Output the [x, y] coordinate of the center of the cell containing the given text.  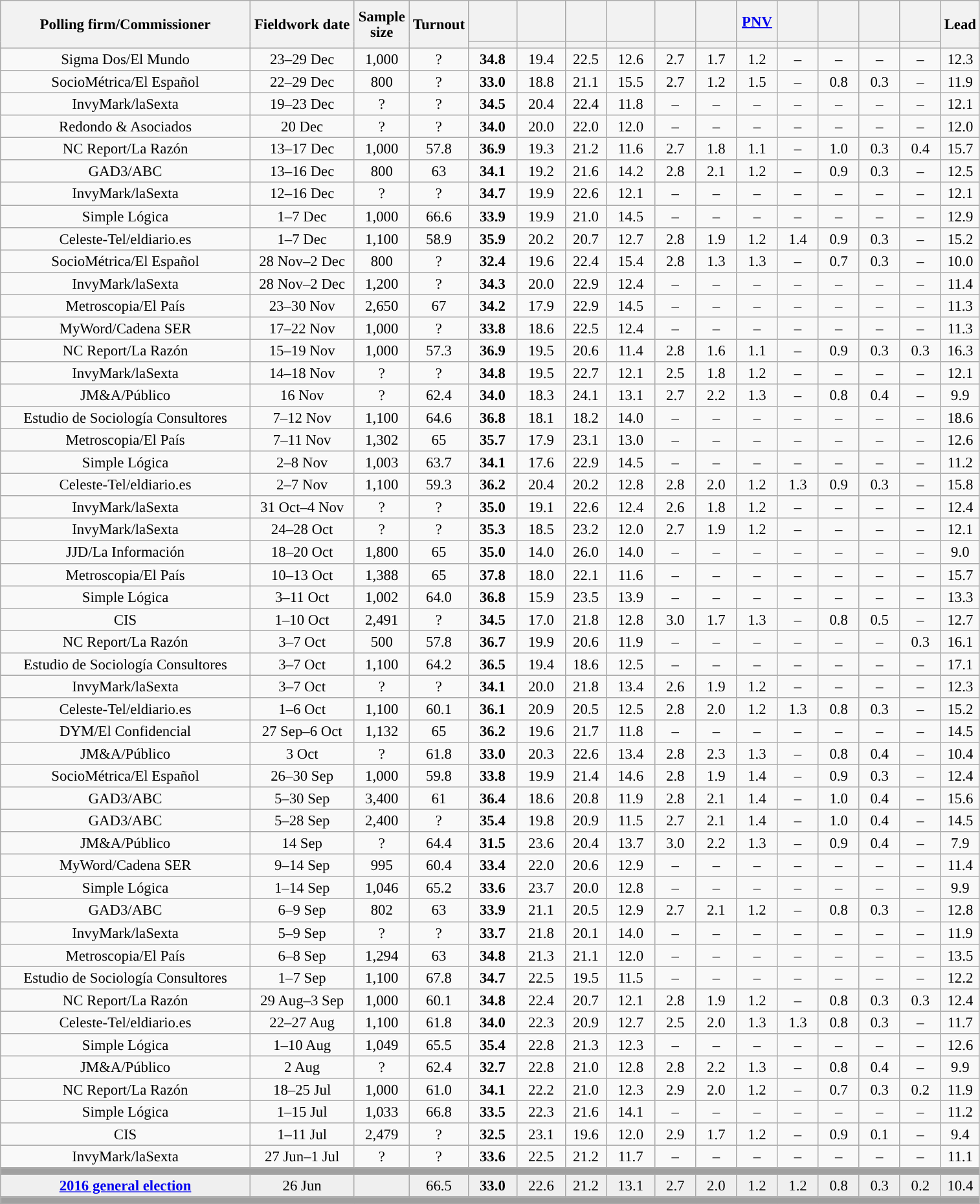
20.3 [541, 753]
59.3 [439, 485]
22–29 Dec [302, 82]
2–7 Nov [302, 485]
995 [382, 866]
1–6 Oct [302, 709]
16 Nov [302, 395]
26–30 Sep [302, 777]
20.8 [586, 799]
9.0 [960, 553]
1,132 [382, 731]
6–8 Sep [302, 955]
9.4 [960, 1134]
DYM/El Confidencial [126, 731]
2,479 [382, 1134]
1–14 Sep [302, 888]
27 Sep–6 Oct [302, 731]
Turnout [439, 25]
1–7 Sep [302, 977]
23.7 [541, 888]
20 Dec [302, 127]
2,400 [382, 821]
15.5 [630, 82]
10–13 Oct [302, 575]
13.9 [630, 597]
18.2 [586, 418]
13.5 [960, 955]
15.9 [541, 597]
15.8 [960, 485]
1,046 [382, 888]
22–27 Aug [302, 1023]
67.8 [439, 977]
64.6 [439, 418]
18.0 [541, 575]
23–29 Dec [302, 60]
7–11 Nov [302, 440]
2016 general election [126, 1186]
1,003 [382, 462]
31 Oct–4 Nov [302, 507]
27 Jun–1 Jul [302, 1157]
58.9 [439, 238]
12–16 Dec [302, 194]
61.0 [439, 1090]
19.8 [541, 821]
7–12 Nov [302, 418]
18.8 [541, 82]
802 [382, 910]
29 Aug–3 Sep [302, 999]
67 [439, 306]
1–11 Jul [302, 1134]
13–17 Dec [302, 149]
59.8 [439, 777]
64.0 [439, 597]
1,049 [382, 1045]
9–14 Sep [302, 866]
15.6 [960, 799]
24–28 Oct [302, 530]
15–19 Nov [302, 351]
13.3 [960, 597]
1,002 [382, 597]
35.3 [492, 530]
24.1 [586, 395]
21.4 [586, 777]
36.4 [492, 799]
Polling firm/Commissioner [126, 25]
23.2 [586, 530]
JJD/La Información [126, 553]
14.1 [630, 1112]
65.5 [439, 1045]
PNV [757, 21]
65.2 [439, 888]
14.2 [630, 172]
64.4 [439, 843]
18.3 [541, 395]
18–20 Oct [302, 553]
22.2 [541, 1090]
66.6 [439, 216]
1,033 [382, 1112]
33.4 [492, 866]
2,491 [382, 619]
63.7 [439, 462]
11.1 [960, 1157]
17.6 [541, 462]
17.0 [541, 619]
3–11 Oct [302, 597]
5–30 Sep [302, 799]
3 Oct [302, 753]
26.0 [586, 553]
37.8 [492, 575]
14.6 [630, 777]
22.7 [586, 373]
Lead [960, 25]
60.4 [439, 866]
1.6 [716, 351]
15.4 [630, 262]
2 Aug [302, 1067]
34.2 [492, 306]
3,400 [382, 799]
64.2 [439, 664]
1,800 [382, 553]
1,388 [382, 575]
23.5 [586, 597]
Sigma Dos/El Mundo [126, 60]
16.1 [960, 642]
18–25 Jul [302, 1090]
13.0 [630, 440]
Redondo & Asociados [126, 127]
66.8 [439, 1112]
5–9 Sep [302, 933]
19–23 Dec [302, 105]
1–15 Jul [302, 1112]
20.1 [586, 933]
14–18 Nov [302, 373]
1–10 Aug [302, 1045]
500 [382, 642]
10.0 [960, 262]
33.7 [492, 933]
36.5 [492, 664]
32.7 [492, 1067]
19.2 [541, 172]
0.1 [879, 1134]
16.3 [960, 351]
21.7 [586, 731]
1–10 Oct [302, 619]
17.1 [960, 664]
13.7 [630, 843]
35.9 [492, 238]
12.2 [960, 977]
17–22 Nov [302, 329]
66.5 [439, 1186]
19.3 [541, 149]
36.7 [492, 642]
61 [439, 799]
1,294 [382, 955]
22.1 [586, 575]
26 Jun [302, 1186]
32.4 [492, 262]
1.5 [757, 82]
18.1 [541, 418]
1,200 [382, 284]
33.5 [492, 1112]
19.1 [541, 507]
31.5 [492, 843]
36.1 [492, 709]
Sample size [382, 25]
6–9 Sep [302, 910]
34.3 [492, 284]
57.3 [439, 351]
7.9 [960, 843]
35.7 [492, 440]
0.5 [879, 619]
14 Sep [302, 843]
5–28 Sep [302, 821]
2–8 Nov [302, 462]
23.6 [541, 843]
2.3 [716, 753]
2,650 [382, 306]
13–16 Dec [302, 172]
18.5 [541, 530]
Fieldwork date [302, 25]
32.5 [492, 1134]
1,302 [382, 440]
23–30 Nov [302, 306]
